Identify which cell holds the provided text, then report its [x, y] central coordinate. 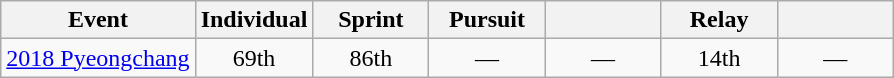
Relay [719, 20]
Sprint [371, 20]
14th [719, 58]
Individual [254, 20]
2018 Pyeongchang [98, 58]
69th [254, 58]
Event [98, 20]
Pursuit [487, 20]
86th [371, 58]
